Search for the cell housing the specified text and yield its [X, Y] center coordinate. 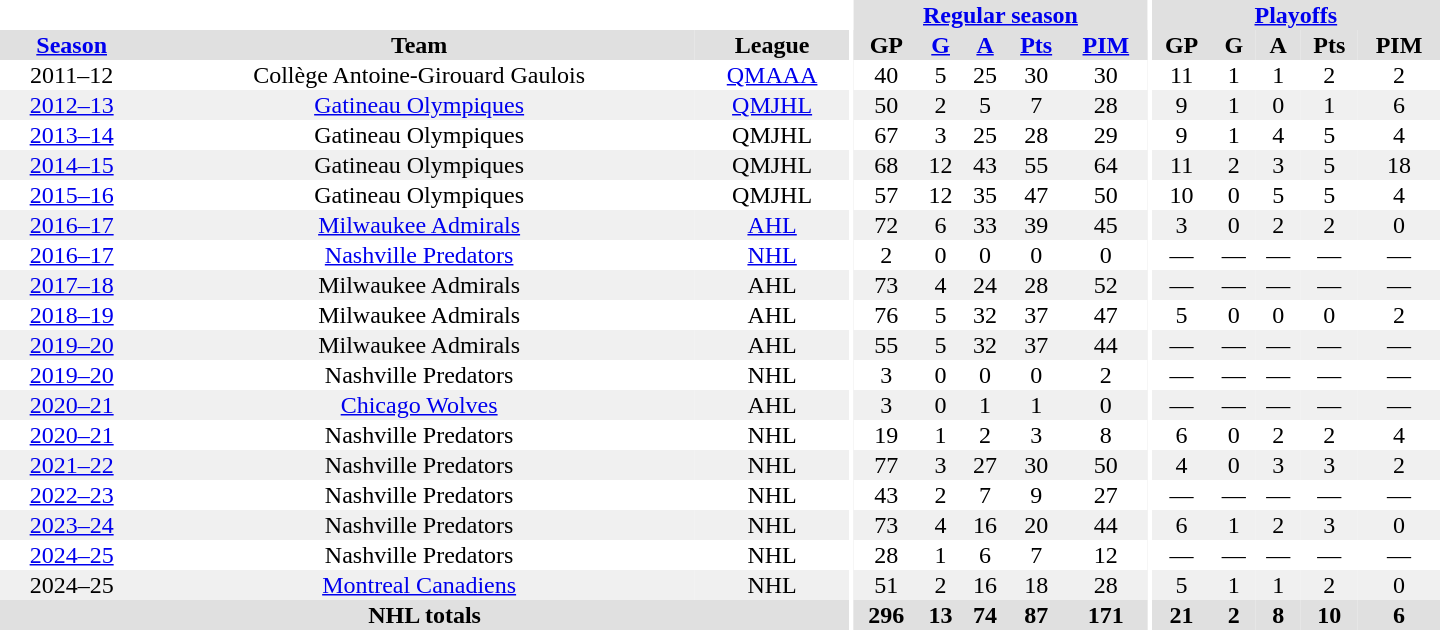
52 [1106, 285]
NHL totals [424, 615]
45 [1106, 225]
51 [886, 585]
2022–23 [72, 495]
64 [1106, 165]
39 [1036, 225]
2023–24 [72, 525]
35 [985, 195]
2013–14 [72, 135]
296 [886, 615]
67 [886, 135]
Chicago Wolves [419, 405]
29 [1106, 135]
72 [886, 225]
19 [886, 435]
Montreal Canadiens [419, 585]
21 [1182, 615]
2015–16 [72, 195]
77 [886, 465]
Collège Antoine-Girouard Gaulois [419, 75]
2018–19 [72, 315]
2011–12 [72, 75]
2021–22 [72, 465]
57 [886, 195]
24 [985, 285]
2017–18 [72, 285]
Regular season [1000, 15]
Season [72, 45]
74 [985, 615]
2012–13 [72, 105]
68 [886, 165]
33 [985, 225]
2014–15 [72, 165]
87 [1036, 615]
League [772, 45]
Playoffs [1296, 15]
40 [886, 75]
Team [419, 45]
76 [886, 315]
20 [1036, 525]
171 [1106, 615]
13 [940, 615]
QMAAA [772, 75]
